Output the [X, Y] coordinate of the center of the cell containing the given text.  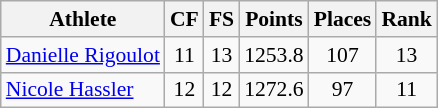
1272.6 [274, 90]
Athlete [83, 19]
Nicole Hassler [83, 90]
FS [222, 19]
1253.8 [274, 55]
CF [184, 19]
Danielle Rigoulot [83, 55]
107 [343, 55]
Places [343, 19]
Points [274, 19]
Rank [406, 19]
97 [343, 90]
